Identify which cell holds the provided text, then report its [X, Y] central coordinate. 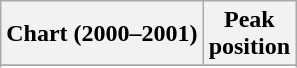
Peakposition [249, 34]
Chart (2000–2001) [102, 34]
